From the cell containing the given text, extract its center point as (X, Y) coordinate. 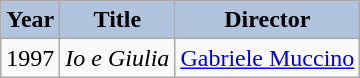
Gabriele Muccino (268, 58)
Io e Giulia (118, 58)
Year (30, 20)
Director (268, 20)
Title (118, 20)
1997 (30, 58)
